Return the [X, Y] coordinate for the center point of the cell that contains the specified text.  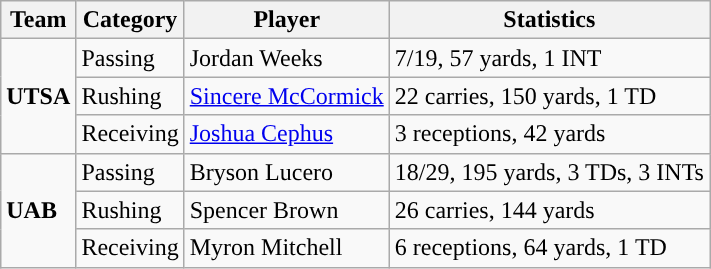
22 carries, 150 yards, 1 TD [549, 96]
Myron Mitchell [286, 248]
26 carries, 144 yards [549, 210]
Category [130, 20]
Spencer Brown [286, 210]
6 receptions, 64 yards, 1 TD [549, 248]
Statistics [549, 20]
7/19, 57 yards, 1 INT [549, 58]
Player [286, 20]
Joshua Cephus [286, 134]
UTSA [38, 96]
UAB [38, 210]
Bryson Lucero [286, 172]
18/29, 195 yards, 3 TDs, 3 INTs [549, 172]
Sincere McCormick [286, 96]
Team [38, 20]
3 receptions, 42 yards [549, 134]
Jordan Weeks [286, 58]
